Detect which cell encompasses the target text, then output its [X, Y] center coordinate. 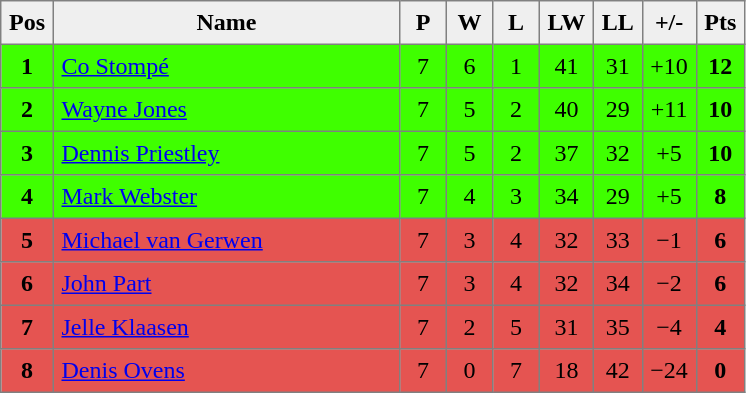
+10 [669, 66]
LL [618, 23]
L [516, 23]
40 [566, 110]
Wayne Jones [226, 110]
18 [566, 371]
41 [566, 66]
Jelle Klaasen [226, 327]
−2 [669, 284]
42 [618, 371]
John Part [226, 284]
P [423, 23]
Michael van Gerwen [226, 240]
−1 [669, 240]
35 [618, 327]
+/- [669, 23]
Pos [27, 23]
−24 [669, 371]
Co Stompé [226, 66]
W [469, 23]
Pts [720, 23]
Mark Webster [226, 197]
37 [566, 153]
+11 [669, 110]
−4 [669, 327]
Denis Ovens [226, 371]
33 [618, 240]
Name [226, 23]
Dennis Priestley [226, 153]
12 [720, 66]
LW [566, 23]
